Output the [X, Y] coordinate of the center of the cell containing the given text.  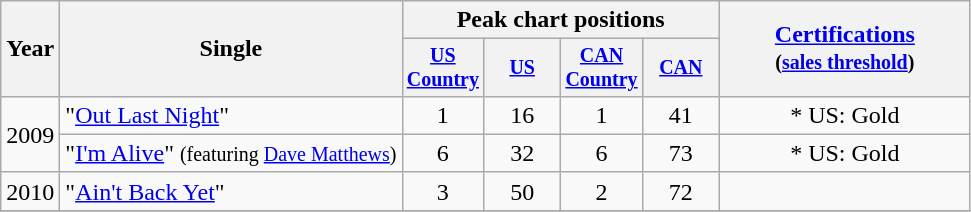
32 [522, 153]
41 [680, 115]
72 [680, 191]
50 [522, 191]
"I'm Alive" (featuring Dave Matthews) [231, 153]
Single [231, 49]
16 [522, 115]
2 [602, 191]
"Ain't Back Yet" [231, 191]
Certifications(sales threshold) [844, 49]
CAN Country [602, 68]
2009 [30, 134]
3 [443, 191]
"Out Last Night" [231, 115]
CAN [680, 68]
2010 [30, 191]
Year [30, 49]
US [522, 68]
Peak chart positions [560, 20]
73 [680, 153]
US Country [443, 68]
